Identify which cell holds the provided text, then report its (x, y) central coordinate. 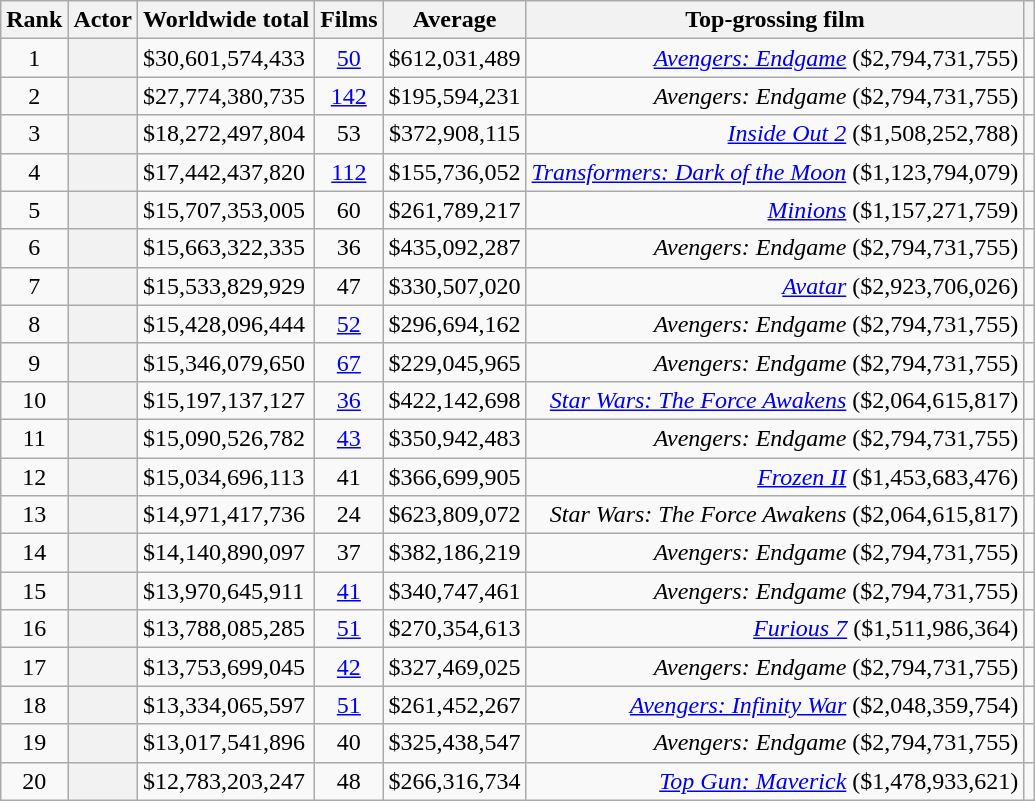
6 (34, 248)
Worldwide total (226, 20)
$340,747,461 (454, 591)
$270,354,613 (454, 629)
$350,942,483 (454, 438)
$15,707,353,005 (226, 210)
8 (34, 324)
142 (349, 96)
7 (34, 286)
$12,783,203,247 (226, 781)
Avatar ($2,923,706,026) (775, 286)
14 (34, 553)
2 (34, 96)
$382,186,219 (454, 553)
$435,092,287 (454, 248)
$266,316,734 (454, 781)
60 (349, 210)
$15,663,322,335 (226, 248)
$17,442,437,820 (226, 172)
1 (34, 58)
$15,090,526,782 (226, 438)
$327,469,025 (454, 667)
12 (34, 477)
43 (349, 438)
47 (349, 286)
67 (349, 362)
$261,452,267 (454, 705)
$15,034,696,113 (226, 477)
48 (349, 781)
Rank (34, 20)
19 (34, 743)
4 (34, 172)
$13,017,541,896 (226, 743)
$330,507,020 (454, 286)
$15,533,829,929 (226, 286)
$366,699,905 (454, 477)
18 (34, 705)
$296,694,162 (454, 324)
$13,970,645,911 (226, 591)
11 (34, 438)
$13,788,085,285 (226, 629)
Top-grossing film (775, 20)
5 (34, 210)
$325,438,547 (454, 743)
$229,045,965 (454, 362)
Average (454, 20)
10 (34, 400)
50 (349, 58)
Inside Out 2 ($1,508,252,788) (775, 134)
42 (349, 667)
20 (34, 781)
$422,142,698 (454, 400)
$13,753,699,045 (226, 667)
$30,601,574,433 (226, 58)
$13,334,065,597 (226, 705)
15 (34, 591)
$623,809,072 (454, 515)
$612,031,489 (454, 58)
17 (34, 667)
Films (349, 20)
16 (34, 629)
Minions ($1,157,271,759) (775, 210)
$15,346,079,650 (226, 362)
3 (34, 134)
Avengers: Infinity War ($2,048,359,754) (775, 705)
$14,971,417,736 (226, 515)
$261,789,217 (454, 210)
Transformers: Dark of the Moon ($1,123,794,079) (775, 172)
Actor (103, 20)
53 (349, 134)
Top Gun: Maverick ($1,478,933,621) (775, 781)
9 (34, 362)
$15,197,137,127 (226, 400)
$18,272,497,804 (226, 134)
13 (34, 515)
Frozen II ($1,453,683,476) (775, 477)
37 (349, 553)
112 (349, 172)
40 (349, 743)
$27,774,380,735 (226, 96)
$195,594,231 (454, 96)
$372,908,115 (454, 134)
$14,140,890,097 (226, 553)
Furious 7 ($1,511,986,364) (775, 629)
52 (349, 324)
$155,736,052 (454, 172)
$15,428,096,444 (226, 324)
24 (349, 515)
